Return [X, Y] of the center of cell containing provided text 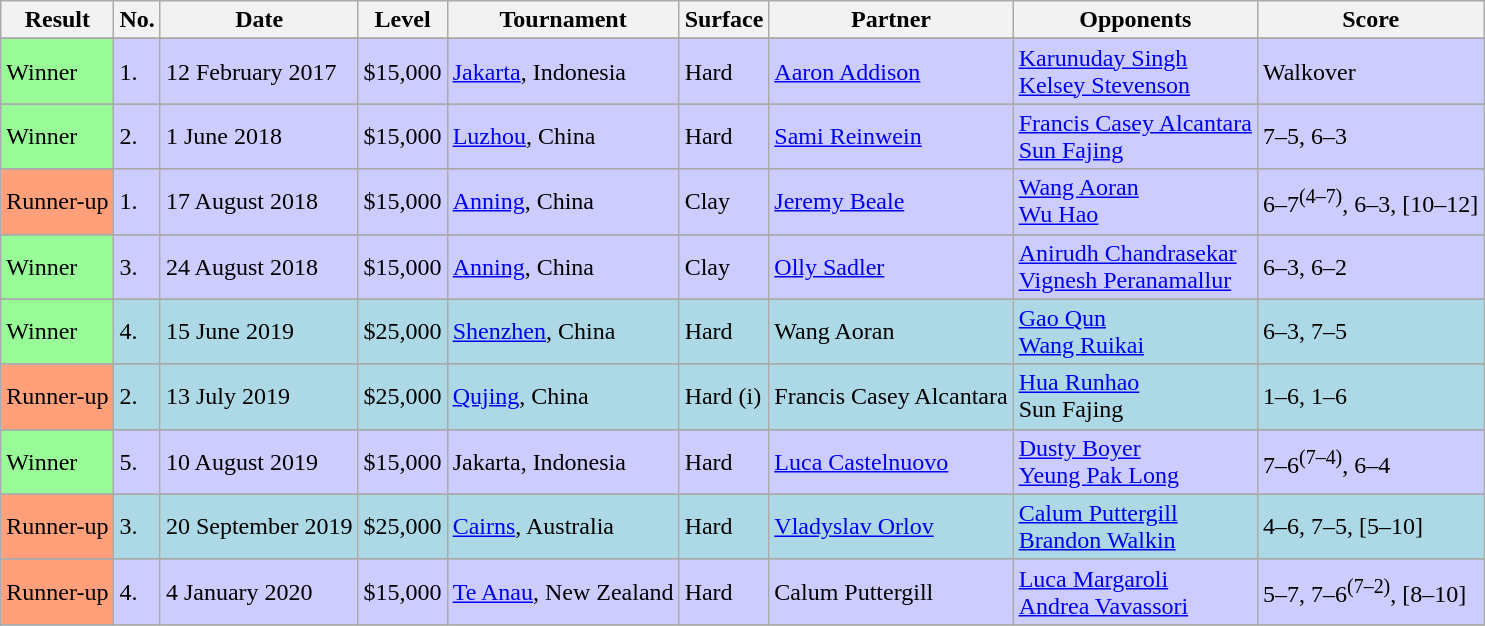
Luca Margaroli Andrea Vavassori [1135, 592]
Dusty Boyer Yeung Pak Long [1135, 462]
5–7, 7–6(7–2), [8–10] [1370, 592]
Opponents [1135, 20]
Wang Aoran Wu Hao [1135, 202]
Shenzhen, China [563, 332]
Luca Castelnuovo [891, 462]
Wang Aoran [891, 332]
Date [259, 20]
Tournament [563, 20]
Olly Sadler [891, 266]
Calum Puttergill Brandon Walkin [1135, 526]
6–7(4–7), 6–3, [10–12] [1370, 202]
10 August 2019 [259, 462]
Hard (i) [724, 396]
4–6, 7–5, [5–10] [1370, 526]
Partner [891, 20]
Sami Reinwein [891, 136]
Result [58, 20]
20 September 2019 [259, 526]
Francis Casey Alcantara [891, 396]
Vladyslav Orlov [891, 526]
5. [137, 462]
24 August 2018 [259, 266]
Score [1370, 20]
Anirudh Chandrasekar Vignesh Peranamallur [1135, 266]
Karunuday Singh Kelsey Stevenson [1135, 72]
Qujing, China [563, 396]
13 July 2019 [259, 396]
6–3, 7–5 [1370, 332]
15 June 2019 [259, 332]
Luzhou, China [563, 136]
4 January 2020 [259, 592]
7–5, 6–3 [1370, 136]
Level [402, 20]
Jeremy Beale [891, 202]
No. [137, 20]
Calum Puttergill [891, 592]
Cairns, Australia [563, 526]
6–3, 6–2 [1370, 266]
Francis Casey Alcantara Sun Fajing [1135, 136]
Hua Runhao Sun Fajing [1135, 396]
Aaron Addison [891, 72]
1–6, 1–6 [1370, 396]
Walkover [1370, 72]
Te Anau, New Zealand [563, 592]
12 February 2017 [259, 72]
17 August 2018 [259, 202]
Surface [724, 20]
1 June 2018 [259, 136]
7–6(7–4), 6–4 [1370, 462]
Gao Qun Wang Ruikai [1135, 332]
